Output the [x, y] coordinate of the center of the cell containing the given text.  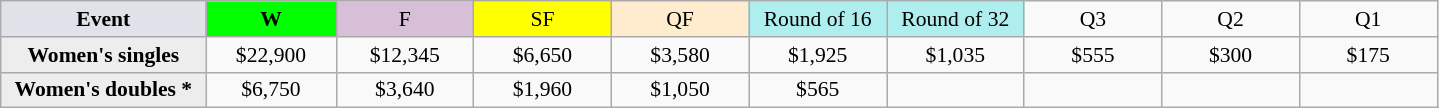
Q1 [1368, 19]
$565 [818, 90]
$6,750 [271, 90]
$22,900 [271, 55]
$1,050 [680, 90]
Q2 [1231, 19]
$555 [1093, 55]
$3,580 [680, 55]
F [405, 19]
Round of 32 [955, 19]
$1,925 [818, 55]
$6,650 [543, 55]
SF [543, 19]
Round of 16 [818, 19]
Q3 [1093, 19]
$12,345 [405, 55]
$1,960 [543, 90]
Event [104, 19]
Women's singles [104, 55]
$175 [1368, 55]
$300 [1231, 55]
W [271, 19]
$3,640 [405, 90]
Women's doubles * [104, 90]
$1,035 [955, 55]
QF [680, 19]
